Detect which cell encompasses the target text, then output its (x, y) center coordinate. 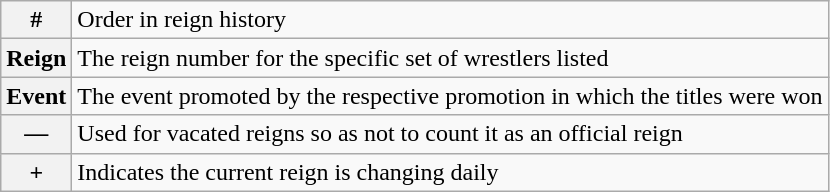
— (36, 134)
Indicates the current reign is changing daily (450, 172)
The event promoted by the respective promotion in which the titles were won (450, 96)
Used for vacated reigns so as not to count it as an official reign (450, 134)
Reign (36, 58)
The reign number for the specific set of wrestlers listed (450, 58)
# (36, 20)
Event (36, 96)
Order in reign history (450, 20)
+ (36, 172)
